Capture the cell that displays the provided text and extract its [X, Y] central coordinate. 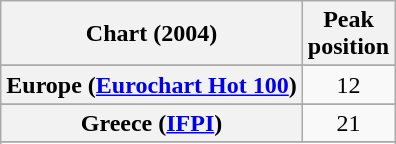
21 [348, 123]
Europe (Eurochart Hot 100) [152, 85]
Peakposition [348, 34]
Greece (IFPI) [152, 123]
Chart (2004) [152, 34]
12 [348, 85]
